Pinpoint the cell where the given text exists, returning its (X, Y) midpoint coordinate. 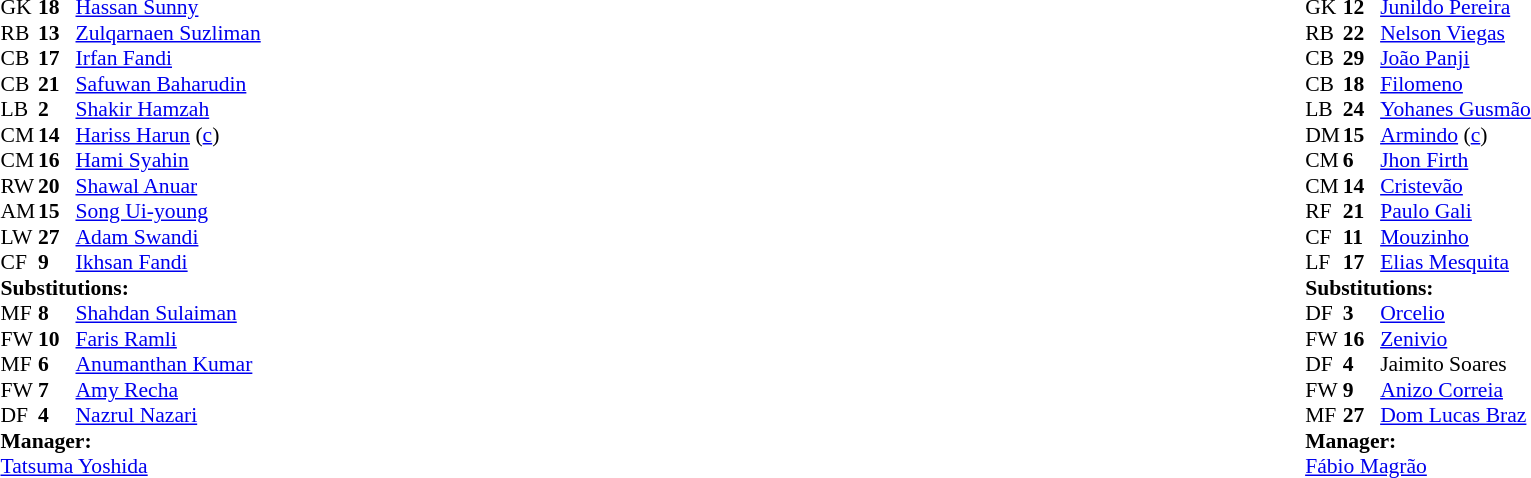
Shahdan Sulaiman (168, 313)
Cristevão (1456, 186)
Hami Syahin (168, 161)
Dom Lucas Braz (1456, 415)
Hariss Harun (c) (168, 135)
Yohanes Gusmão (1456, 109)
Nazrul Nazari (168, 415)
Ikhsan Fandi (168, 263)
Adam Swandi (168, 237)
13 (57, 33)
Shawal Anuar (168, 186)
Orcelio (1456, 313)
24 (1362, 109)
Anumanthan Kumar (168, 365)
Armindo (c) (1456, 135)
Song Ui-young (168, 211)
18 (1362, 84)
10 (57, 339)
Mouzinho (1456, 237)
LF (1324, 263)
AM (19, 211)
Paulo Gali (1456, 211)
8 (57, 313)
Faris Ramli (168, 339)
Zenivio (1456, 339)
29 (1362, 59)
7 (57, 390)
Jhon Firth (1456, 161)
Amy Recha (168, 390)
3 (1362, 313)
20 (57, 186)
Shakir Hamzah (168, 109)
RW (19, 186)
11 (1362, 237)
2 (57, 109)
DM (1324, 135)
Filomeno (1456, 84)
RF (1324, 211)
Elias Mesquita (1456, 263)
Zulqarnaen Suzliman (168, 33)
Anizo Correia (1456, 390)
22 (1362, 33)
Safuwan Baharudin (168, 84)
Nelson Viegas (1456, 33)
João Panji (1456, 59)
Irfan Fandi (168, 59)
Jaimito Soares (1456, 365)
LW (19, 237)
